From the cell containing the given text, extract its center point as (x, y) coordinate. 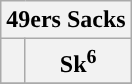
49ers Sacks (66, 20)
Sk6 (78, 62)
